Return (x, y) of the center of cell containing provided text 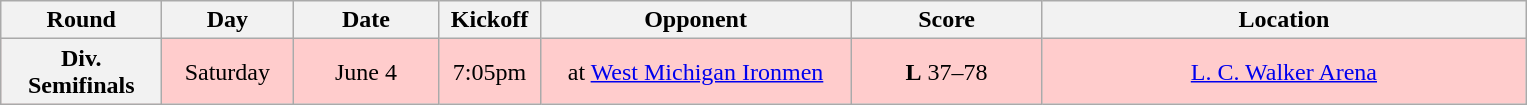
Kickoff (490, 20)
Saturday (228, 72)
Date (366, 20)
L 37–78 (946, 72)
Div. Semifinals (82, 72)
Day (228, 20)
Score (946, 20)
at West Michigan Ironmen (696, 72)
Round (82, 20)
Location (1284, 20)
Opponent (696, 20)
June 4 (366, 72)
L. C. Walker Arena (1284, 72)
7:05pm (490, 72)
